Locate the cell with the specified text and output its (x, y) center coordinate. 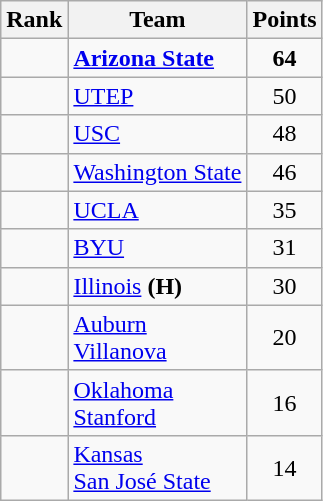
31 (284, 248)
Points (284, 20)
Team (158, 20)
64 (284, 58)
OklahomaStanford (158, 402)
UTEP (158, 96)
BYU (158, 248)
USC (158, 134)
KansasSan José State (158, 468)
AuburnVillanova (158, 338)
Illinois (H) (158, 286)
48 (284, 134)
UCLA (158, 210)
35 (284, 210)
46 (284, 172)
50 (284, 96)
14 (284, 468)
Arizona State (158, 58)
20 (284, 338)
Washington State (158, 172)
Rank (34, 20)
30 (284, 286)
16 (284, 402)
